From the cell containing the given text, extract its center point as [X, Y] coordinate. 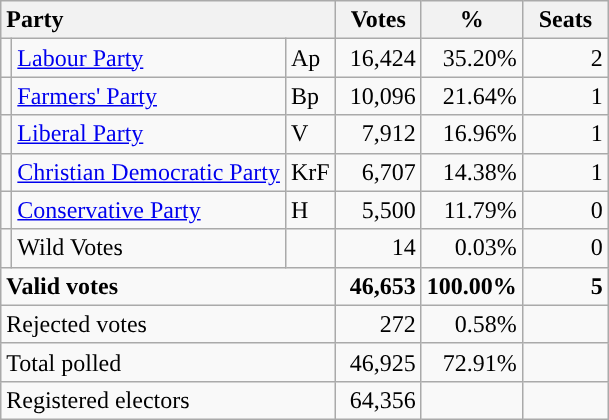
Conservative Party [149, 210]
Labour Party [149, 58]
7,912 [378, 134]
KrF [310, 172]
14 [378, 248]
46,653 [378, 286]
10,096 [378, 96]
H [310, 210]
% [472, 20]
Liberal Party [149, 134]
11.79% [472, 210]
0.03% [472, 248]
Bp [310, 96]
46,925 [378, 362]
Rejected votes [168, 324]
Christian Democratic Party [149, 172]
Farmers' Party [149, 96]
14.38% [472, 172]
Valid votes [168, 286]
21.64% [472, 96]
Votes [378, 20]
Party [168, 20]
Registered electors [168, 400]
V [310, 134]
16,424 [378, 58]
0.58% [472, 324]
6,707 [378, 172]
35.20% [472, 58]
100.00% [472, 286]
Ap [310, 58]
64,356 [378, 400]
Seats [565, 20]
2 [565, 58]
5,500 [378, 210]
272 [378, 324]
Total polled [168, 362]
Wild Votes [149, 248]
5 [565, 286]
16.96% [472, 134]
72.91% [472, 362]
